Capture the cell that displays the provided text and extract its [X, Y] central coordinate. 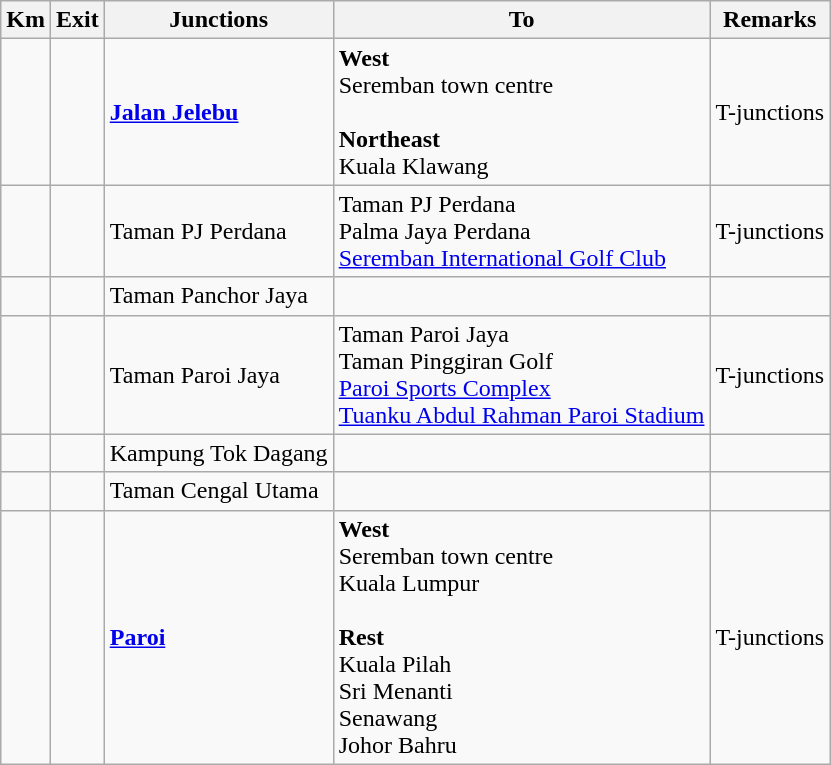
Taman Paroi Jaya [218, 374]
Exit [77, 20]
Taman Panchor Jaya [218, 296]
Paroi [218, 637]
West Seremban town centre Kuala LumpurRest Kuala Pilah Sri Menanti Senawang Johor Bahru [522, 637]
Taman PJ Perdana [218, 231]
Taman Paroi JayaTaman Pinggiran GolfParoi Sports ComplexTuanku Abdul Rahman Paroi Stadium [522, 374]
West Seremban town centreNortheast Kuala Klawang [522, 112]
Jalan Jelebu [218, 112]
To [522, 20]
Taman Cengal Utama [218, 491]
Kampung Tok Dagang [218, 453]
Km [26, 20]
Taman PJ PerdanaPalma Jaya PerdanaSeremban International Golf Club [522, 231]
Remarks [770, 20]
Junctions [218, 20]
